Provide the [x, y] coordinate of the cell's center where the given text is located.  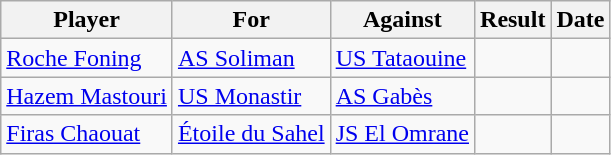
Roche Foning [87, 58]
For [251, 20]
AS Soliman [251, 58]
Date [580, 20]
Étoile du Sahel [251, 134]
Hazem Mastouri [87, 96]
JS El Omrane [402, 134]
AS Gabès [402, 96]
US Tataouine [402, 58]
Result [513, 20]
Player [87, 20]
Firas Chaouat [87, 134]
Against [402, 20]
US Monastir [251, 96]
